Identify which cell holds the provided text, then report its (x, y) central coordinate. 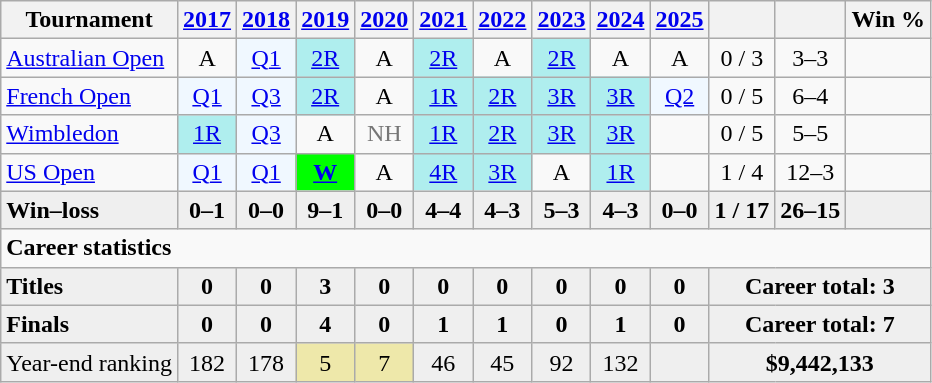
46 (444, 362)
Tournament (90, 20)
182 (208, 362)
1 / 4 (742, 172)
Year-end ranking (90, 362)
Finals (90, 324)
0 / 3 (742, 58)
9–1 (326, 210)
Win % (888, 20)
2022 (502, 20)
NH (384, 134)
US Open (90, 172)
1 / 17 (742, 210)
2020 (384, 20)
2019 (326, 20)
Career total: 7 (820, 324)
3–3 (810, 58)
132 (620, 362)
4–4 (444, 210)
7 (384, 362)
0–1 (208, 210)
2023 (562, 20)
178 (266, 362)
5 (326, 362)
26–15 (810, 210)
Wimbledon (90, 134)
2018 (266, 20)
W (326, 172)
92 (562, 362)
Win–loss (90, 210)
4R (444, 172)
2025 (680, 20)
2024 (620, 20)
2017 (208, 20)
4 (326, 324)
French Open (90, 96)
Titles (90, 286)
Career statistics (466, 248)
Australian Open (90, 58)
3 (326, 286)
12–3 (810, 172)
$9,442,133 (820, 362)
5–5 (810, 134)
2021 (444, 20)
Q2 (680, 96)
5–3 (562, 210)
45 (502, 362)
6–4 (810, 96)
Career total: 3 (820, 286)
